Find where the given text appears and provide that cell's center as [X, Y] coordinate. 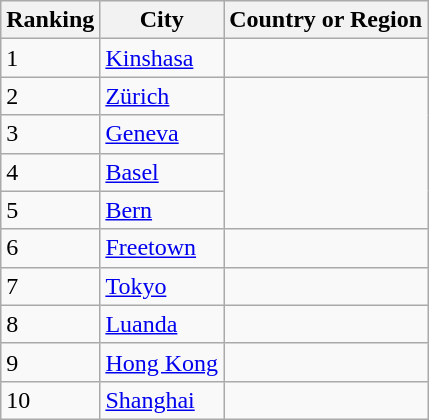
3 [50, 134]
Zürich [162, 96]
5 [50, 210]
Shanghai [162, 400]
6 [50, 248]
Bern [162, 210]
7 [50, 286]
8 [50, 324]
4 [50, 172]
City [162, 20]
Kinshasa [162, 58]
Tokyo [162, 286]
Country or Region [326, 20]
1 [50, 58]
Basel [162, 172]
9 [50, 362]
2 [50, 96]
Luanda [162, 324]
Hong Kong [162, 362]
Ranking [50, 20]
Geneva [162, 134]
10 [50, 400]
Freetown [162, 248]
